Find where the given text appears and provide that cell's center as [X, Y] coordinate. 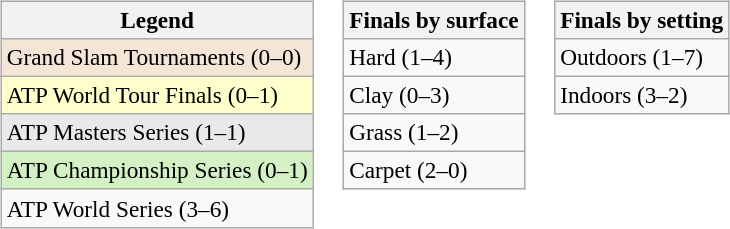
ATP Championship Series (0–1) [157, 171]
Carpet (2–0) [434, 171]
ATP Masters Series (1–1) [157, 133]
ATP World Series (3–6) [157, 208]
Outdoors (1–7) [642, 57]
ATP World Tour Finals (0–1) [157, 95]
Indoors (3–2) [642, 95]
Grass (1–2) [434, 133]
Legend [157, 20]
Clay (0–3) [434, 95]
Finals by setting [642, 20]
Finals by surface [434, 20]
Grand Slam Tournaments (0–0) [157, 57]
Hard (1–4) [434, 57]
